Determine the (x, y) coordinate at the center of the cell enclosing the given text.  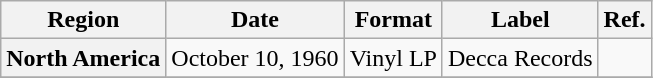
Vinyl LP (393, 58)
October 10, 1960 (255, 58)
Ref. (624, 20)
North America (84, 58)
Decca Records (520, 58)
Label (520, 20)
Date (255, 20)
Region (84, 20)
Format (393, 20)
